Locate the cell with the specified text and output its [x, y] center coordinate. 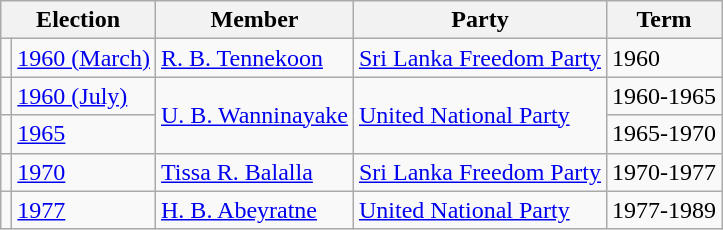
1960 (July) [84, 96]
1960 (March) [84, 58]
1960-1965 [664, 96]
R. B. Tennekoon [255, 58]
H. B. Abeyratne [255, 210]
1970 [84, 172]
1965-1970 [664, 134]
Member [255, 20]
1977-1989 [664, 210]
1965 [84, 134]
Party [480, 20]
1970-1977 [664, 172]
Tissa R. Balalla [255, 172]
1960 [664, 58]
Election [78, 20]
U. B. Wanninayake [255, 115]
Term [664, 20]
1977 [84, 210]
